From the cell containing the given text, extract its center point as [x, y] coordinate. 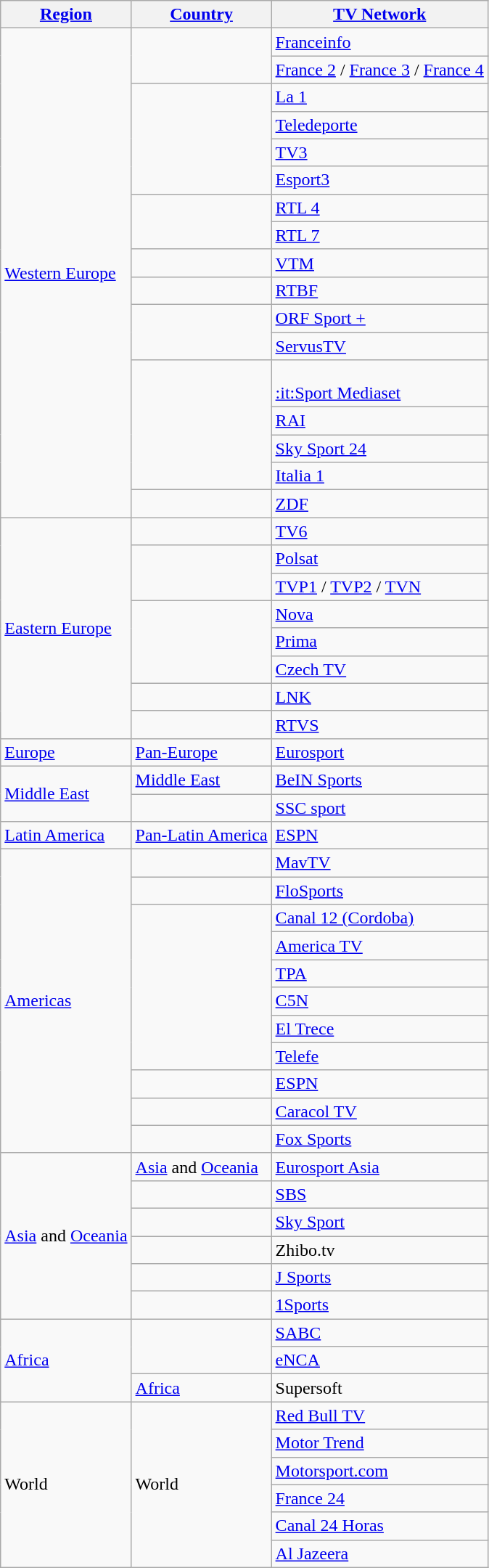
Supersoft [379, 1388]
Polsat [379, 559]
Canal 24 Horas [379, 1526]
:it:Sport Mediaset [379, 383]
TVP1 / TVP2 / TVN [379, 587]
BeIN Sports [379, 780]
Al Jazeera [379, 1553]
eNCA [379, 1360]
LNK [379, 697]
Teledeporte [379, 125]
Esport3 [379, 180]
Czech TV [379, 669]
SABC [379, 1333]
Italia 1 [379, 476]
ORF Sport + [379, 318]
Region [66, 15]
TV6 [379, 531]
La 1 [379, 97]
Telefe [379, 1056]
ZDF [379, 504]
America TV [379, 946]
Eurosport [379, 752]
Fox Sports [379, 1139]
Nova [379, 614]
RAI [379, 421]
France 2 / France 3 / France 4 [379, 70]
RTVS [379, 724]
C5N [379, 1001]
Latin America [66, 836]
VTM [379, 263]
Americas [66, 1002]
Pan-Latin America [202, 836]
Caracol TV [379, 1111]
Canal 12 (Cordoba) [379, 918]
1Sports [379, 1305]
Red Bull TV [379, 1416]
Country [202, 15]
El Trece [379, 1029]
J Sports [379, 1278]
France 24 [379, 1498]
SBS [379, 1194]
ServusTV [379, 346]
TV3 [379, 152]
Motor Trend [379, 1443]
Pan-Europe [202, 752]
Eastern Europe [66, 628]
TV Network [379, 15]
SSC sport [379, 808]
Sky Sport 24 [379, 449]
FloSports [379, 891]
Eurosport Asia [379, 1167]
RTL 4 [379, 208]
Western Europe [66, 273]
Zhibo.tv [379, 1249]
RTL 7 [379, 235]
TPA [379, 973]
Europe [66, 752]
Sky Sport [379, 1222]
Motorsport.com [379, 1471]
MavTV [379, 863]
RTBF [379, 290]
Prima [379, 642]
Franceinfo [379, 42]
